From the cell containing the given text, extract its center point as (x, y) coordinate. 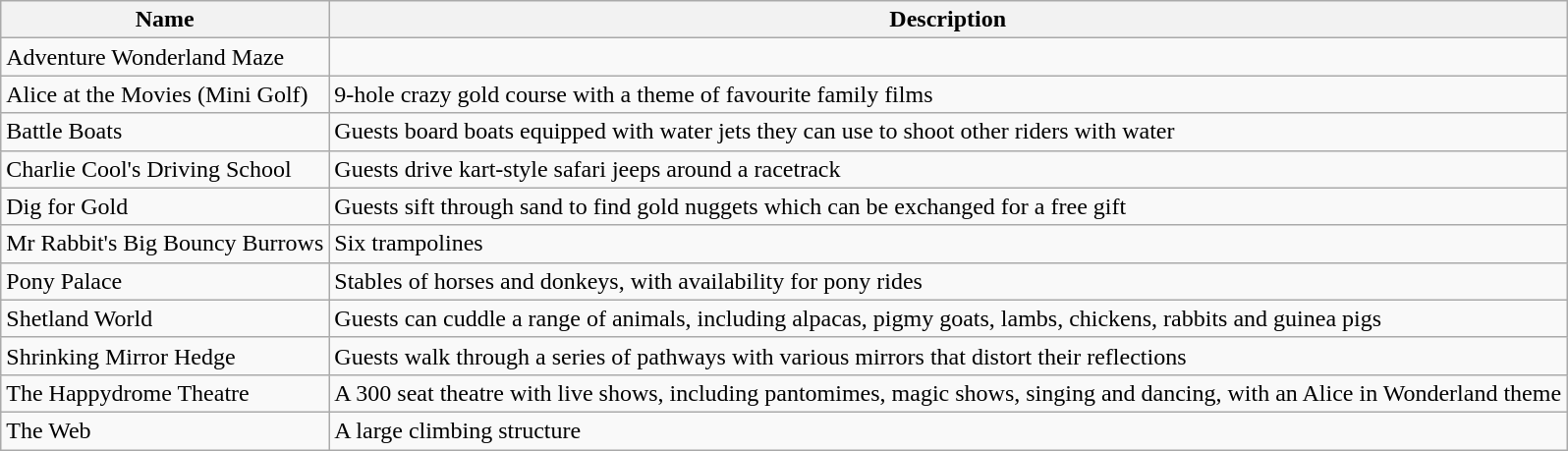
Battle Boats (165, 132)
Guests sift through sand to find gold nuggets which can be exchanged for a free gift (948, 206)
9-hole crazy gold course with a theme of favourite family films (948, 94)
Dig for Gold (165, 206)
Description (948, 20)
The Happydrome Theatre (165, 393)
Six trampolines (948, 244)
Stables of horses and donkeys, with availability for pony rides (948, 281)
Shrinking Mirror Hedge (165, 356)
Guests walk through a series of pathways with various mirrors that distort their reflections (948, 356)
Alice at the Movies (Mini Golf) (165, 94)
Pony Palace (165, 281)
A 300 seat theatre with live shows, including pantomimes, magic shows, singing and dancing, with an Alice in Wonderland theme (948, 393)
The Web (165, 430)
Guests board boats equipped with water jets they can use to shoot other riders with water (948, 132)
Guests can cuddle a range of animals, including alpacas, pigmy goats, lambs, chickens, rabbits and guinea pigs (948, 318)
Charlie Cool's Driving School (165, 169)
Mr Rabbit's Big Bouncy Burrows (165, 244)
Adventure Wonderland Maze (165, 57)
Name (165, 20)
A large climbing structure (948, 430)
Shetland World (165, 318)
Guests drive kart-style safari jeeps around a racetrack (948, 169)
